Determine the (X, Y) coordinate at the center of the cell enclosing the given text.  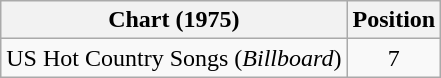
Position (394, 20)
US Hot Country Songs (Billboard) (174, 58)
7 (394, 58)
Chart (1975) (174, 20)
